Return [X, Y] of the center of cell containing provided text 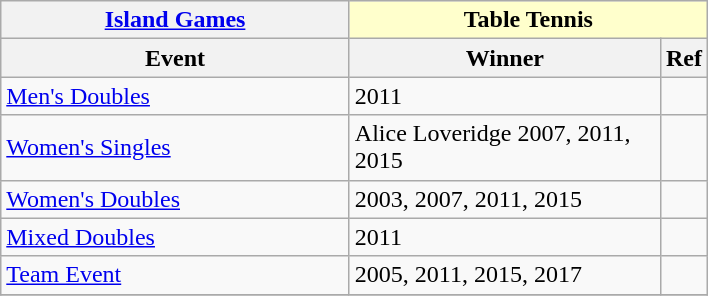
Women's Singles [176, 148]
Alice Loveridge 2007, 2011, 2015 [504, 148]
Island Games [176, 20]
Women's Doubles [176, 199]
Team Event [176, 275]
Table Tennis [528, 20]
Ref [684, 58]
Mixed Doubles [176, 237]
2005, 2011, 2015, 2017 [504, 275]
2003, 2007, 2011, 2015 [504, 199]
Winner [504, 58]
Men's Doubles [176, 96]
Event [176, 58]
